For the text-containing cell, return its midpoint in [X, Y] coordinate format. 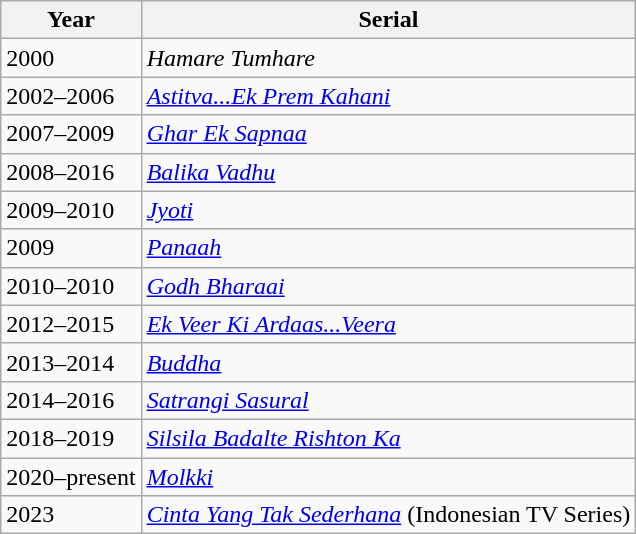
Godh Bharaai [388, 286]
Astitva...Ek Prem Kahani [388, 96]
2002–2006 [71, 96]
Satrangi Sasural [388, 400]
2009 [71, 248]
Ek Veer Ki Ardaas...Veera [388, 324]
Cinta Yang Tak Sederhana (Indonesian TV Series) [388, 515]
2014–2016 [71, 400]
2012–2015 [71, 324]
Jyoti [388, 210]
Silsila Badalte Rishton Ka [388, 438]
Buddha [388, 362]
Year [71, 20]
2010–2010 [71, 286]
2000 [71, 58]
2008–2016 [71, 172]
Balika Vadhu [388, 172]
2023 [71, 515]
2020–present [71, 477]
2009–2010 [71, 210]
Hamare Tumhare [388, 58]
2007–2009 [71, 134]
2018–2019 [71, 438]
Molkki [388, 477]
Ghar Ek Sapnaa [388, 134]
Panaah [388, 248]
Serial [388, 20]
2013–2014 [71, 362]
